Pinpoint the cell where the given text exists, returning its [x, y] midpoint coordinate. 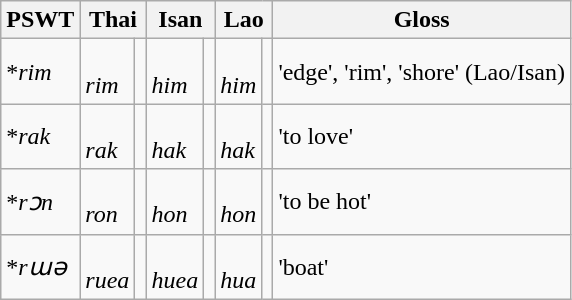
*rim [40, 72]
*rak [40, 136]
'edge', 'rim', 'shore' (Lao/Isan) [422, 72]
huea [175, 266]
hua [238, 266]
'to love' [422, 136]
rim [108, 72]
ruea [108, 266]
*rɯə [40, 266]
rak [108, 136]
Gloss [422, 20]
*rɔn [40, 202]
'boat' [422, 266]
'to be hot' [422, 202]
Isan [180, 20]
Lao [244, 20]
Thai [113, 20]
ron [108, 202]
PSWT [40, 20]
